Return (X, Y) of the center of cell containing provided text 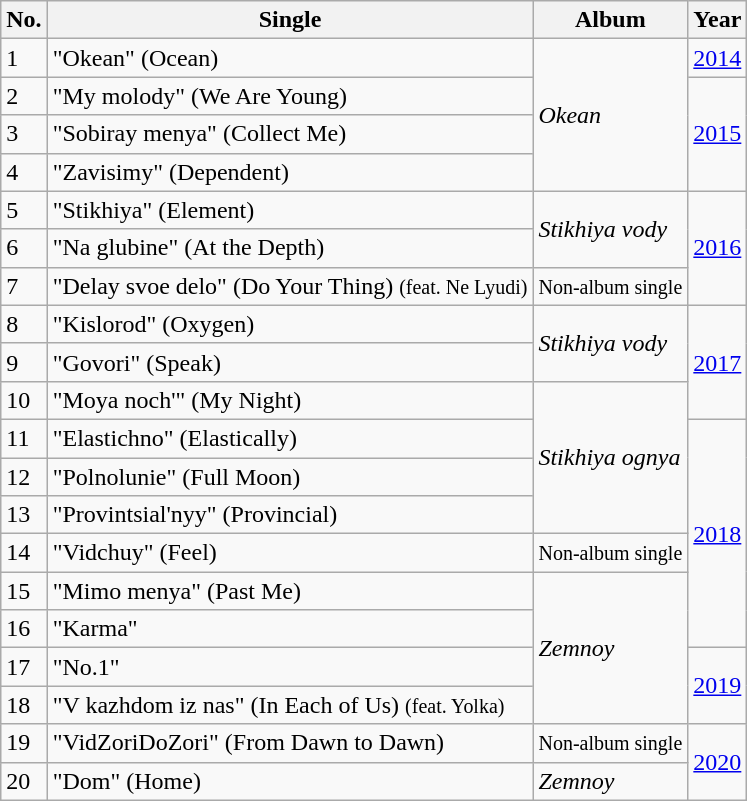
"Moya noch'" (My Night) (290, 400)
"Zavisimy" (Dependent) (290, 172)
5 (24, 210)
"VidZoriDoZori" (From Dawn to Dawn) (290, 743)
14 (24, 553)
"Govori" (Speak) (290, 362)
11 (24, 438)
17 (24, 667)
"Elastichno" (Elastically) (290, 438)
"My molody" (We Are Young) (290, 96)
"No.1" (290, 667)
6 (24, 248)
"Dom" (Home) (290, 781)
"Na glubine" (At the Depth) (290, 248)
18 (24, 705)
"Okean" (Ocean) (290, 58)
"Kislorod" (Oxygen) (290, 324)
1 (24, 58)
"Polnolunie" (Full Moon) (290, 477)
Okean (610, 115)
"Karma" (290, 629)
20 (24, 781)
2014 (718, 58)
13 (24, 515)
15 (24, 591)
9 (24, 362)
2017 (718, 362)
2015 (718, 134)
19 (24, 743)
2016 (718, 248)
No. (24, 20)
"Provintsial'nyy" (Provincial) (290, 515)
2018 (718, 533)
"V kazhdom iz nas" (In Each of Us) (feat. Yolka) (290, 705)
16 (24, 629)
4 (24, 172)
2 (24, 96)
3 (24, 134)
10 (24, 400)
"Sobiray menya" (Collect Me) (290, 134)
7 (24, 286)
8 (24, 324)
12 (24, 477)
2020 (718, 762)
"Delay svoe delo" (Do Your Thing) (feat. Ne Lyudi) (290, 286)
"Vidchuy" (Feel) (290, 553)
"Stikhiya" (Element) (290, 210)
Year (718, 20)
Stikhiya ognya (610, 457)
Album (610, 20)
"Mimo menya" (Past Me) (290, 591)
2019 (718, 686)
Single (290, 20)
